Capture the cell that displays the provided text and extract its [X, Y] central coordinate. 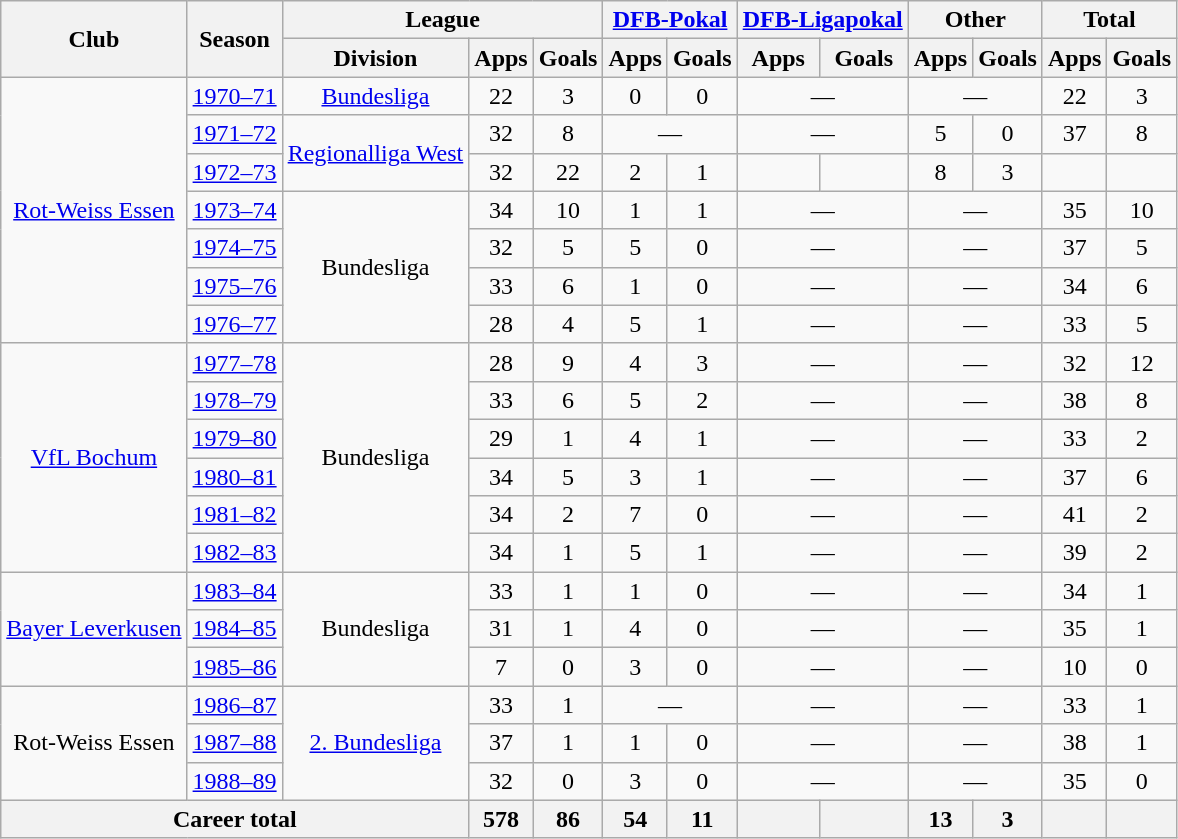
1988–89 [234, 781]
86 [568, 819]
1986–87 [234, 705]
31 [501, 629]
Career total [235, 819]
1984–85 [234, 629]
Bayer Leverkusen [94, 629]
29 [501, 438]
1971–72 [234, 134]
1982–83 [234, 553]
578 [501, 819]
1972–73 [234, 172]
League [442, 20]
11 [702, 819]
1978–79 [234, 400]
DFB-Pokal [670, 20]
54 [635, 819]
12 [1142, 362]
1970–71 [234, 96]
1977–78 [234, 362]
1973–74 [234, 210]
41 [1074, 515]
1985–86 [234, 667]
VfL Bochum [94, 457]
Club [94, 39]
1976–77 [234, 324]
39 [1074, 553]
Season [234, 39]
9 [568, 362]
1979–80 [234, 438]
1974–75 [234, 248]
1980–81 [234, 477]
Regionalliga West [376, 153]
Division [376, 58]
Other [975, 20]
1983–84 [234, 591]
2. Bundesliga [376, 743]
1975–76 [234, 286]
DFB-Ligapokal [822, 20]
Total [1109, 20]
1981–82 [234, 515]
13 [940, 819]
1987–88 [234, 743]
